Extract the (X, Y) coordinate from the center of the cell holding the provided text.  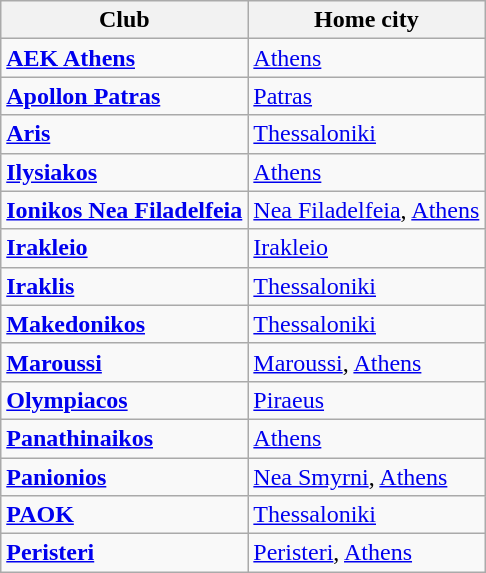
Peristeri, Athens (366, 553)
Club (124, 20)
Ionikos Nea Filadelfeia (124, 210)
Olympiacos (124, 400)
Home city (366, 20)
Panionios (124, 477)
Nea Smyrni, Athens (366, 477)
Makedonikos (124, 324)
Maroussi (124, 362)
Maroussi, Athens (366, 362)
Piraeus (366, 400)
Patras (366, 96)
Apollon Patras (124, 96)
AEK Athens (124, 58)
Nea Filadelfeia, Athens (366, 210)
Aris (124, 134)
Ilysiakos (124, 172)
Iraklis (124, 286)
PAOK (124, 515)
Panathinaikos (124, 438)
Peristeri (124, 553)
